Return (x, y) of the center of cell containing provided text 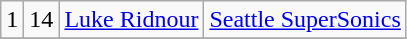
Luke Ridnour (132, 20)
1 (12, 20)
14 (42, 20)
Seattle SuperSonics (305, 20)
